Capture the cell that displays the provided text and extract its (x, y) central coordinate. 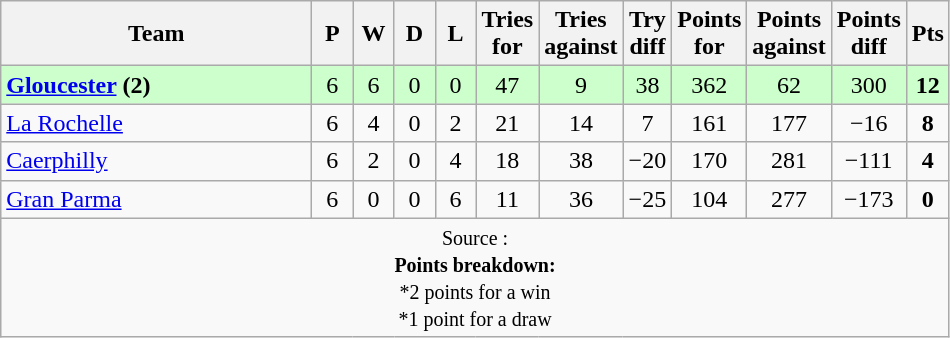
Try diff (648, 34)
La Rochelle (156, 123)
36 (581, 199)
Caerphilly (156, 161)
P (332, 34)
Tries for (508, 34)
Points diff (868, 34)
Team (156, 34)
14 (581, 123)
−25 (648, 199)
L (456, 34)
Points against (789, 34)
11 (508, 199)
281 (789, 161)
21 (508, 123)
177 (789, 123)
W (374, 34)
170 (710, 161)
161 (710, 123)
−16 (868, 123)
362 (710, 85)
−20 (648, 161)
Source : Points breakdown:*2 points for a win*1 point for a draw (476, 278)
8 (928, 123)
Tries against (581, 34)
Gran Parma (156, 199)
9 (581, 85)
62 (789, 85)
18 (508, 161)
277 (789, 199)
104 (710, 199)
D (414, 34)
7 (648, 123)
Gloucester (2) (156, 85)
Points for (710, 34)
12 (928, 85)
Pts (928, 34)
300 (868, 85)
47 (508, 85)
−111 (868, 161)
−173 (868, 199)
